Search for the cell housing the specified text and yield its (x, y) center coordinate. 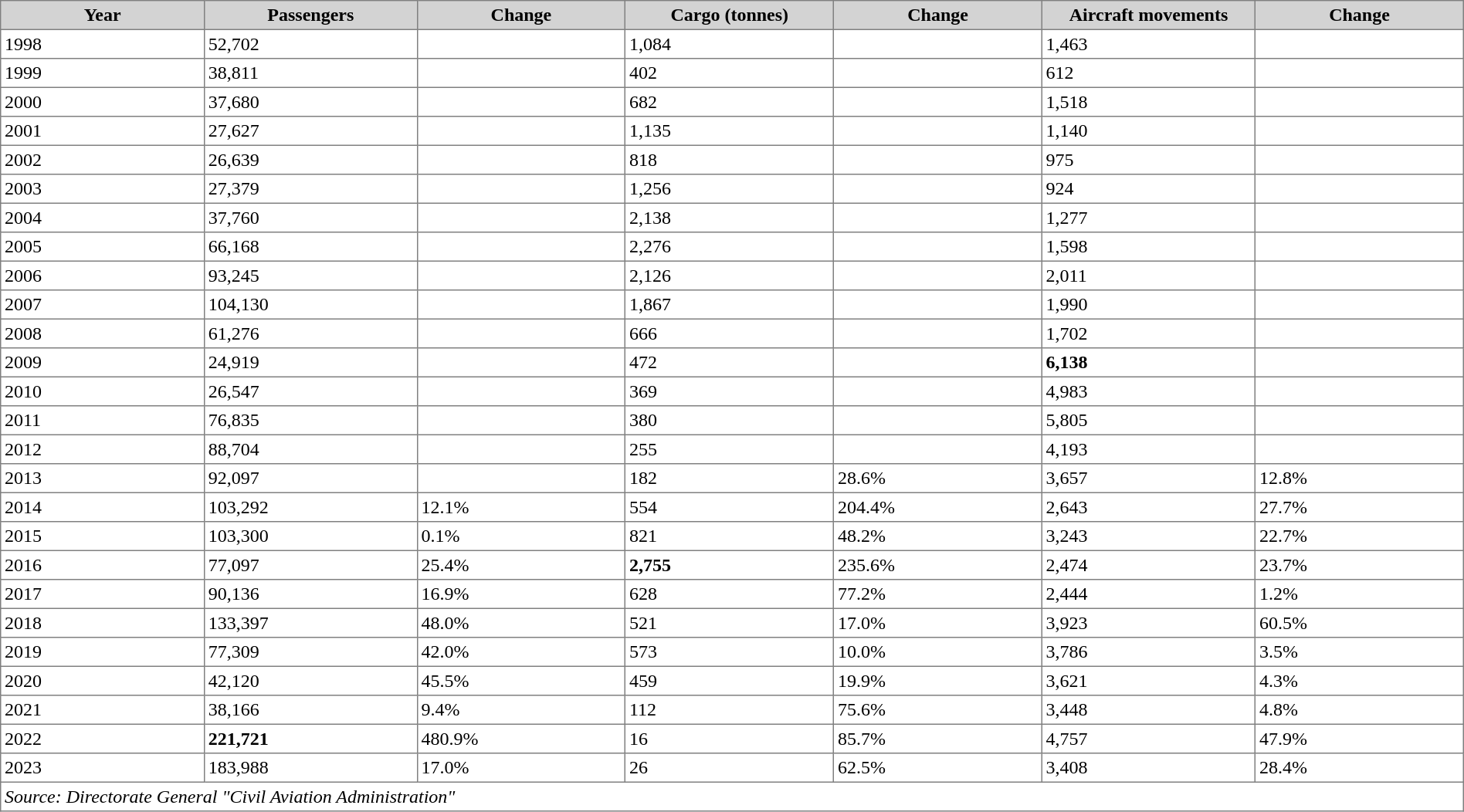
93,245 (311, 276)
16.9% (520, 594)
2016 (103, 565)
4,983 (1148, 391)
2011 (103, 421)
612 (1148, 73)
3,621 (1148, 681)
2009 (103, 363)
1,598 (1148, 247)
2018 (103, 623)
1,256 (730, 189)
47.9% (1360, 739)
45.5% (520, 681)
369 (730, 391)
2022 (103, 739)
103,300 (311, 536)
1,702 (1148, 333)
182 (730, 479)
42,120 (311, 681)
103,292 (311, 507)
2005 (103, 247)
77,309 (311, 652)
133,397 (311, 623)
16 (730, 739)
472 (730, 363)
2003 (103, 189)
1,140 (1148, 131)
2,138 (730, 218)
2013 (103, 479)
2010 (103, 391)
682 (730, 102)
6,138 (1148, 363)
521 (730, 623)
12.1% (520, 507)
2012 (103, 449)
2,011 (1148, 276)
Cargo (tonnes) (730, 15)
92,097 (311, 479)
10.0% (937, 652)
1,084 (730, 44)
23.7% (1360, 565)
1999 (103, 73)
104,130 (311, 305)
1,518 (1148, 102)
2,643 (1148, 507)
61,276 (311, 333)
42.0% (520, 652)
Year (103, 15)
90,136 (311, 594)
66,168 (311, 247)
1,135 (730, 131)
235.6% (937, 565)
3.5% (1360, 652)
Source: Directorate General "Civil Aviation Administration" (732, 797)
2014 (103, 507)
2000 (103, 102)
1998 (103, 44)
2021 (103, 710)
60.5% (1360, 623)
821 (730, 536)
1,277 (1148, 218)
27,379 (311, 189)
459 (730, 681)
2023 (103, 768)
183,988 (311, 768)
27.7% (1360, 507)
24,919 (311, 363)
28.6% (937, 479)
2007 (103, 305)
2020 (103, 681)
573 (730, 652)
2019 (103, 652)
38,166 (311, 710)
77,097 (311, 565)
2,444 (1148, 594)
666 (730, 333)
4.3% (1360, 681)
27,627 (311, 131)
76,835 (311, 421)
2,126 (730, 276)
480.9% (520, 739)
1,990 (1148, 305)
0.1% (520, 536)
85.7% (937, 739)
221,721 (311, 739)
4,757 (1148, 739)
3,408 (1148, 768)
4.8% (1360, 710)
62.5% (937, 768)
88,704 (311, 449)
28.4% (1360, 768)
37,760 (311, 218)
2,474 (1148, 565)
26,547 (311, 391)
1,463 (1148, 44)
Passengers (311, 15)
975 (1148, 160)
628 (730, 594)
112 (730, 710)
1.2% (1360, 594)
3,243 (1148, 536)
48.2% (937, 536)
12.8% (1360, 479)
402 (730, 73)
2015 (103, 536)
77.2% (937, 594)
Aircraft movements (1148, 15)
9.4% (520, 710)
2004 (103, 218)
924 (1148, 189)
1,867 (730, 305)
37,680 (311, 102)
38,811 (311, 73)
48.0% (520, 623)
2,755 (730, 565)
2017 (103, 594)
204.4% (937, 507)
52,702 (311, 44)
380 (730, 421)
2006 (103, 276)
19.9% (937, 681)
2008 (103, 333)
26 (730, 768)
25.4% (520, 565)
818 (730, 160)
3,786 (1148, 652)
3,448 (1148, 710)
4,193 (1148, 449)
5,805 (1148, 421)
26,639 (311, 160)
2002 (103, 160)
2001 (103, 131)
3,657 (1148, 479)
255 (730, 449)
554 (730, 507)
22.7% (1360, 536)
3,923 (1148, 623)
75.6% (937, 710)
2,276 (730, 247)
